Locate the cell with the specified text and output its (x, y) center coordinate. 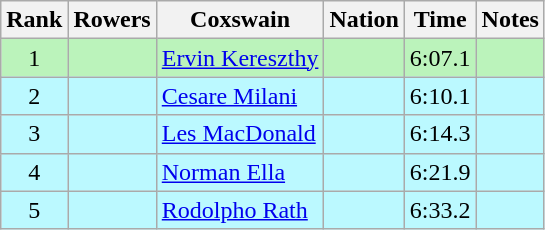
2 (34, 96)
6:21.9 (440, 172)
Coxswain (240, 20)
Time (440, 20)
5 (34, 210)
Rank (34, 20)
1 (34, 58)
6:07.1 (440, 58)
Rodolpho Rath (240, 210)
Les MacDonald (240, 134)
Nation (364, 20)
Norman Ella (240, 172)
6:10.1 (440, 96)
Rowers (112, 20)
4 (34, 172)
Cesare Milani (240, 96)
Notes (510, 20)
6:14.3 (440, 134)
3 (34, 134)
6:33.2 (440, 210)
Ervin Kereszthy (240, 58)
